Return [x, y] of the center of cell containing provided text 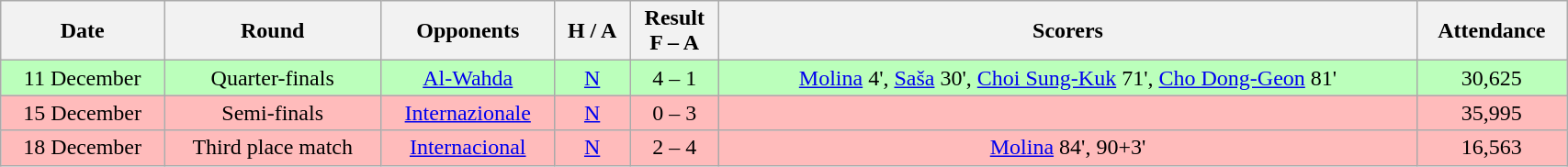
2 – 4 [674, 148]
ResultF – A [674, 31]
35,995 [1492, 113]
Date [83, 31]
Round [273, 31]
16,563 [1492, 148]
Scorers [1067, 31]
Third place match [273, 148]
Molina 84', 90+3' [1067, 148]
15 December [83, 113]
0 – 3 [674, 113]
30,625 [1492, 78]
H / A [592, 31]
Opponents [468, 31]
4 – 1 [674, 78]
18 December [83, 148]
Semi-finals [273, 113]
Internacional [468, 148]
Internazionale [468, 113]
Molina 4', Saša 30', Choi Sung-Kuk 71', Cho Dong-Geon 81' [1067, 78]
Quarter-finals [273, 78]
11 December [83, 78]
Al-Wahda [468, 78]
Attendance [1492, 31]
